Determine the (x, y) coordinate at the center of the cell enclosing the given text.  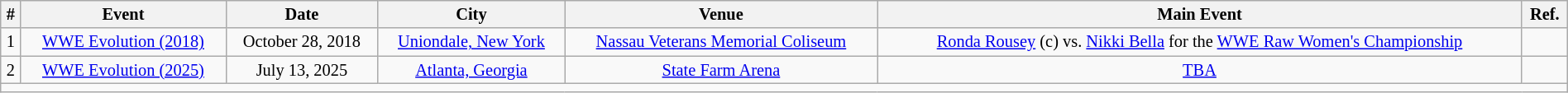
Ronda Rousey (c) vs. Nikki Bella for the WWE Raw Women's Championship (1200, 42)
July 13, 2025 (301, 70)
TBA (1200, 70)
Date (301, 14)
Uniondale, New York (471, 42)
WWE Evolution (2025) (123, 70)
Ref. (1545, 14)
Event (123, 14)
October 28, 2018 (301, 42)
Atlanta, Georgia (471, 70)
Venue (721, 14)
2 (11, 70)
City (471, 14)
# (11, 14)
1 (11, 42)
Nassau Veterans Memorial Coliseum (721, 42)
WWE Evolution (2018) (123, 42)
Main Event (1200, 14)
State Farm Arena (721, 70)
